Output the [X, Y] coordinate of the center of the cell containing the given text.  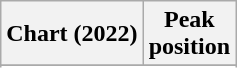
Chart (2022) [72, 34]
Peakposition [189, 34]
